Detect which cell encompasses the target text, then output its (X, Y) center coordinate. 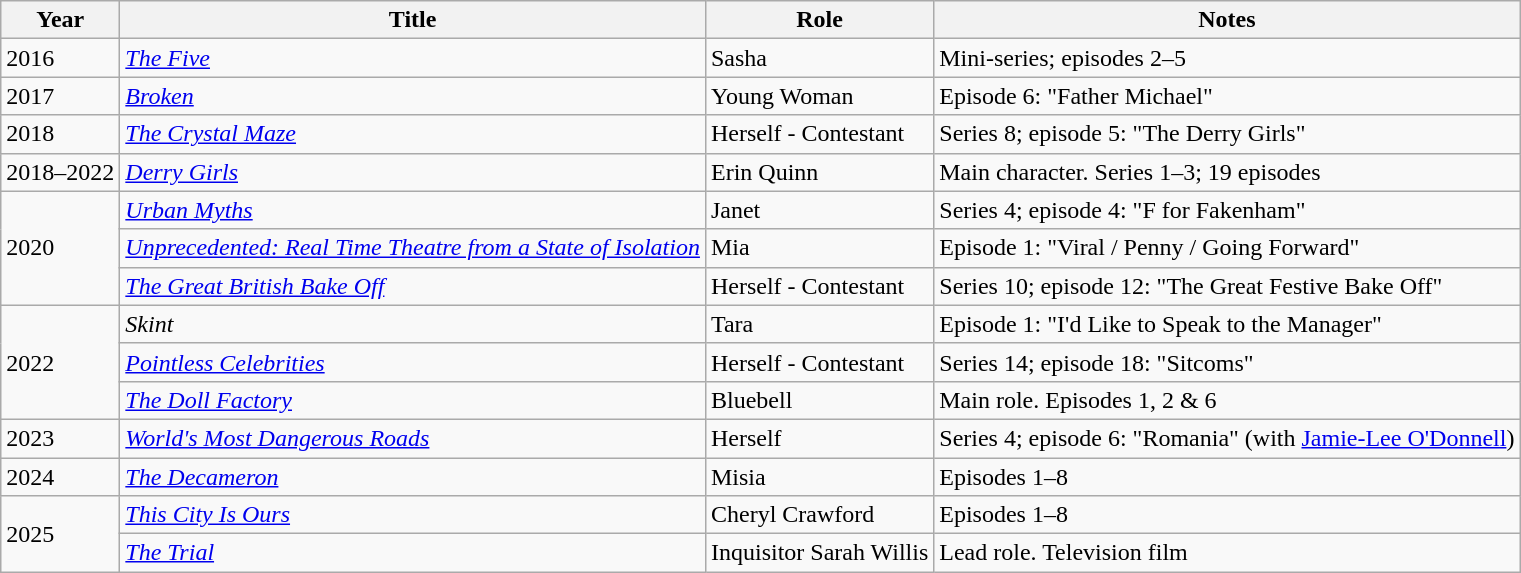
This City Is Ours (413, 515)
Series 10; episode 12: "The Great Festive Bake Off" (1227, 286)
Erin Quinn (819, 172)
2018 (60, 134)
Title (413, 20)
The Decameron (413, 477)
2020 (60, 248)
Episode 1: "Viral / Penny / Going Forward" (1227, 248)
Series 4; episode 4: "F for Fakenham" (1227, 210)
Derry Girls (413, 172)
2024 (60, 477)
Inquisitor Sarah Willis (819, 553)
Main character. Series 1–3; 19 episodes (1227, 172)
2016 (60, 58)
Cheryl Crawford (819, 515)
Herself (819, 438)
Notes (1227, 20)
2022 (60, 362)
Tara (819, 324)
Young Woman (819, 96)
Sasha (819, 58)
Misia (819, 477)
Episode 1: "I'd Like to Speak to the Manager" (1227, 324)
Series 4; episode 6: "Romania" (with Jamie-Lee O'Donnell) (1227, 438)
Skint (413, 324)
The Trial (413, 553)
The Doll Factory (413, 400)
Series 14; episode 18: "Sitcoms" (1227, 362)
2023 (60, 438)
Urban Myths (413, 210)
Main role. Episodes 1, 2 & 6 (1227, 400)
The Great British Bake Off (413, 286)
Mia (819, 248)
Episode 6: "Father Michael" (1227, 96)
2025 (60, 534)
Broken (413, 96)
Bluebell (819, 400)
Mini-series; episodes 2–5 (1227, 58)
The Five (413, 58)
Series 8; episode 5: "The Derry Girls" (1227, 134)
Lead role. Television film (1227, 553)
Role (819, 20)
Janet (819, 210)
2018–2022 (60, 172)
Unprecedented: Real Time Theatre from a State of Isolation (413, 248)
2017 (60, 96)
The Crystal Maze (413, 134)
World's Most Dangerous Roads (413, 438)
Year (60, 20)
Pointless Celebrities (413, 362)
